Detect which cell encompasses the target text, then output its (x, y) center coordinate. 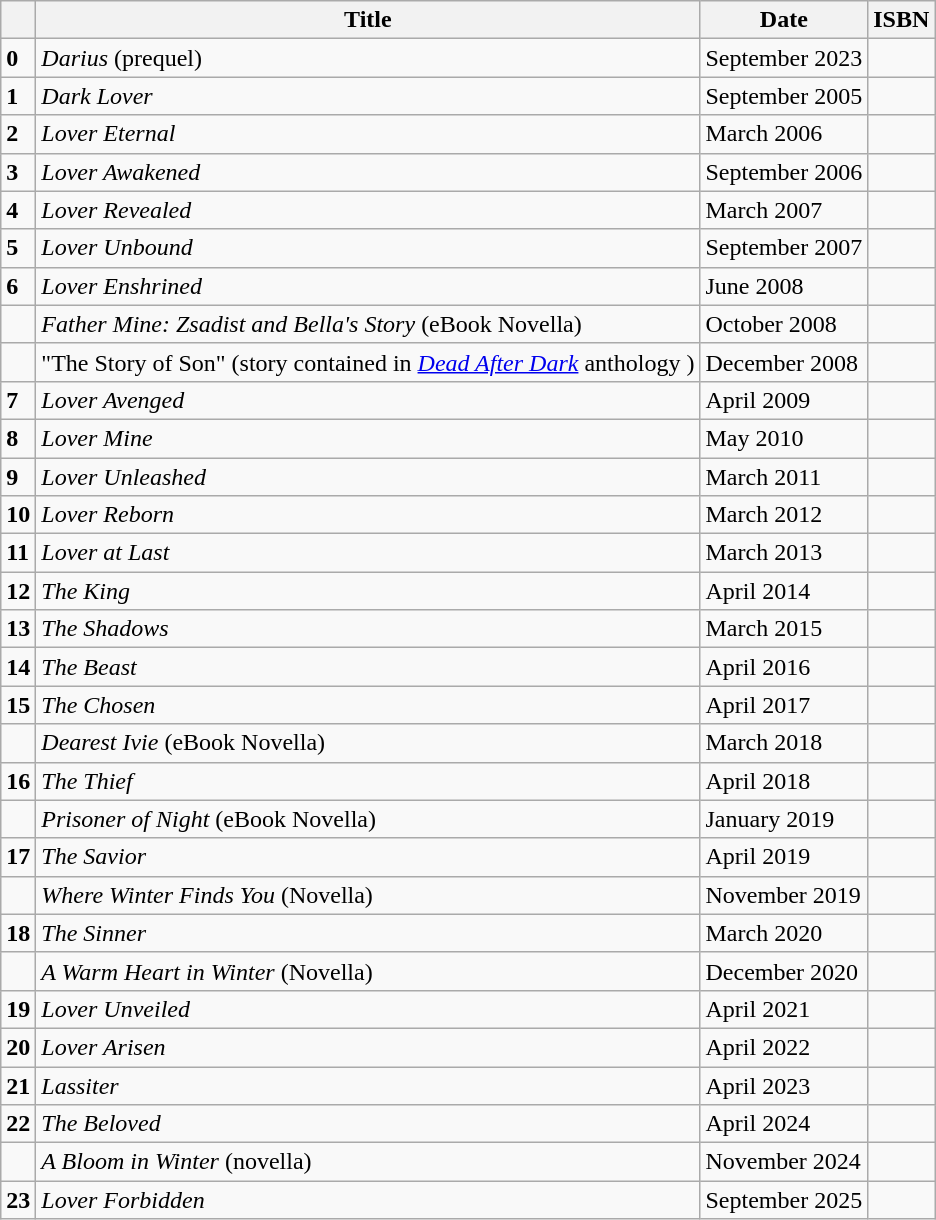
"The Story of Son" (story contained in Dead After Dark anthology ) (368, 362)
0 (18, 58)
April 2014 (784, 591)
March 2011 (784, 477)
March 2020 (784, 933)
September 2006 (784, 172)
18 (18, 933)
Lover Forbidden (368, 1200)
11 (18, 553)
Title (368, 20)
Lover Mine (368, 438)
21 (18, 1085)
1 (18, 96)
Father Mine: Zsadist and Bella's Story (eBook Novella) (368, 324)
ISBN (902, 20)
March 2013 (784, 553)
Lover at Last (368, 553)
13 (18, 629)
Lover Reborn (368, 515)
April 2016 (784, 667)
20 (18, 1047)
April 2023 (784, 1085)
3 (18, 172)
Date (784, 20)
September 2023 (784, 58)
November 2019 (784, 895)
December 2008 (784, 362)
10 (18, 515)
September 2025 (784, 1200)
March 2007 (784, 210)
19 (18, 1009)
4 (18, 210)
A Warm Heart in Winter (Novella) (368, 971)
16 (18, 781)
The Thief (368, 781)
7 (18, 400)
The King (368, 591)
Lover Eternal (368, 134)
October 2008 (784, 324)
April 2022 (784, 1047)
The Beloved (368, 1124)
Lover Awakened (368, 172)
2 (18, 134)
January 2019 (784, 819)
5 (18, 248)
14 (18, 667)
The Sinner (368, 933)
Lover Unbound (368, 248)
April 2009 (784, 400)
Lover Revealed (368, 210)
15 (18, 705)
12 (18, 591)
April 2021 (784, 1009)
September 2007 (784, 248)
Lassiter (368, 1085)
The Savior (368, 857)
April 2019 (784, 857)
April 2024 (784, 1124)
September 2005 (784, 96)
Lover Unveiled (368, 1009)
9 (18, 477)
March 2018 (784, 743)
17 (18, 857)
December 2020 (784, 971)
The Beast (368, 667)
Darius (prequel) (368, 58)
Prisoner of Night (eBook Novella) (368, 819)
Where Winter Finds You (Novella) (368, 895)
23 (18, 1200)
The Shadows (368, 629)
April 2017 (784, 705)
Lover Avenged (368, 400)
May 2010 (784, 438)
6 (18, 286)
The Chosen (368, 705)
March 2012 (784, 515)
April 2018 (784, 781)
Lover Arisen (368, 1047)
June 2008 (784, 286)
March 2006 (784, 134)
A Bloom in Winter (novella) (368, 1162)
8 (18, 438)
Dearest Ivie (eBook Novella) (368, 743)
Lover Enshrined (368, 286)
November 2024 (784, 1162)
Lover Unleashed (368, 477)
Dark Lover (368, 96)
22 (18, 1124)
March 2015 (784, 629)
